Pinpoint the cell where the given text exists, returning its (x, y) midpoint coordinate. 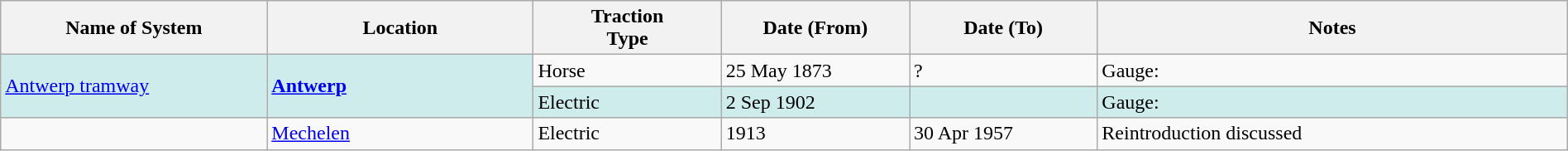
Date (From) (815, 28)
Horse (627, 71)
Location (400, 28)
Reintroduction discussed (1332, 134)
Date (To) (1004, 28)
Notes (1332, 28)
TractionType (627, 28)
1913 (815, 134)
30 Apr 1957 (1004, 134)
Mechelen (400, 134)
Antwerp (400, 86)
Name of System (134, 28)
Antwerp tramway (134, 86)
2 Sep 1902 (815, 102)
? (1004, 71)
25 May 1873 (815, 71)
